Find where the given text appears and provide that cell's center as [x, y] coordinate. 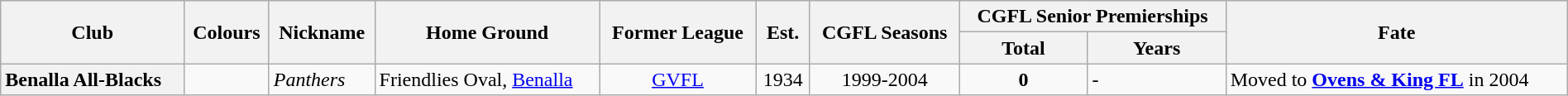
Benalla All-Blacks [93, 79]
Years [1156, 48]
Club [93, 32]
- [1156, 79]
0 [1024, 79]
Moved to Ovens & King FL in 2004 [1396, 79]
Nickname [322, 32]
GVFL [678, 79]
Total [1024, 48]
1934 [783, 79]
Panthers [322, 79]
Colours [227, 32]
Fate [1396, 32]
CGFL Senior Premierships [1092, 17]
Est. [783, 32]
Former League [678, 32]
CGFL Seasons [884, 32]
Home Ground [487, 32]
1999-2004 [884, 79]
Friendlies Oval, Benalla [487, 79]
